Capture the cell that displays the provided text and extract its [x, y] central coordinate. 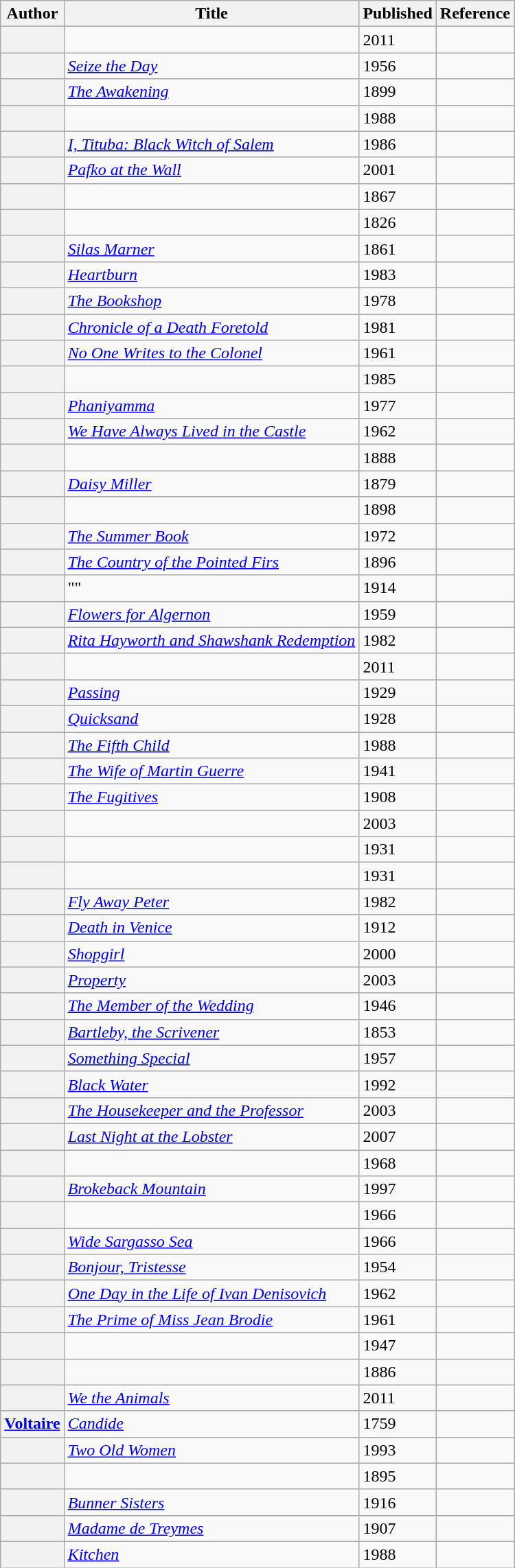
Voltaire [32, 1424]
1968 [398, 1163]
1993 [398, 1450]
1947 [398, 1346]
Madame de Treymes [211, 1528]
Passing [211, 692]
1888 [398, 458]
1759 [398, 1424]
1977 [398, 406]
1981 [398, 327]
1928 [398, 718]
1941 [398, 771]
One Day in the Life of Ivan Denisovich [211, 1294]
The Country of the Pointed Firs [211, 562]
Fly Away Peter [211, 902]
1826 [398, 222]
The Fugitives [211, 797]
Pafko at the Wall [211, 170]
I, Tituba: Black Witch of Salem [211, 144]
The Member of the Wedding [211, 1006]
1978 [398, 301]
1879 [398, 484]
1992 [398, 1084]
The Bookshop [211, 301]
1895 [398, 1476]
Silas Marner [211, 248]
The Housekeeper and the Professor [211, 1110]
Reference [475, 14]
Shopgirl [211, 954]
1946 [398, 1006]
1997 [398, 1189]
Bonjour, Tristesse [211, 1267]
Phaniyamma [211, 406]
We Have Always Lived in the Castle [211, 432]
1916 [398, 1502]
Black Water [211, 1084]
1954 [398, 1267]
Two Old Women [211, 1450]
Rita Hayworth and Shawshank Redemption [211, 640]
Heartburn [211, 274]
1907 [398, 1528]
Property [211, 980]
2001 [398, 170]
1912 [398, 928]
The Prime of Miss Jean Brodie [211, 1320]
1908 [398, 797]
Kitchen [211, 1554]
1899 [398, 92]
We the Animals [211, 1398]
Death in Venice [211, 928]
The Wife of Martin Guerre [211, 771]
Candide [211, 1424]
Quicksand [211, 718]
1985 [398, 379]
1861 [398, 248]
Flowers for Algernon [211, 614]
Last Night at the Lobster [211, 1136]
Author [32, 14]
1983 [398, 274]
Something Special [211, 1058]
No One Writes to the Colonel [211, 353]
Seize the Day [211, 66]
Published [398, 14]
1972 [398, 536]
2007 [398, 1136]
2000 [398, 954]
Daisy Miller [211, 484]
Brokeback Mountain [211, 1189]
1867 [398, 196]
Title [211, 14]
1914 [398, 588]
1896 [398, 562]
1986 [398, 144]
"" [211, 588]
Chronicle of a Death Foretold [211, 327]
The Awakening [211, 92]
1886 [398, 1372]
1853 [398, 1032]
1929 [398, 692]
1959 [398, 614]
The Fifth Child [211, 745]
1898 [398, 510]
The Summer Book [211, 536]
1957 [398, 1058]
1956 [398, 66]
Bartleby, the Scrivener [211, 1032]
Bunner Sisters [211, 1502]
Wide Sargasso Sea [211, 1241]
